Search for the cell housing the specified text and yield its (x, y) center coordinate. 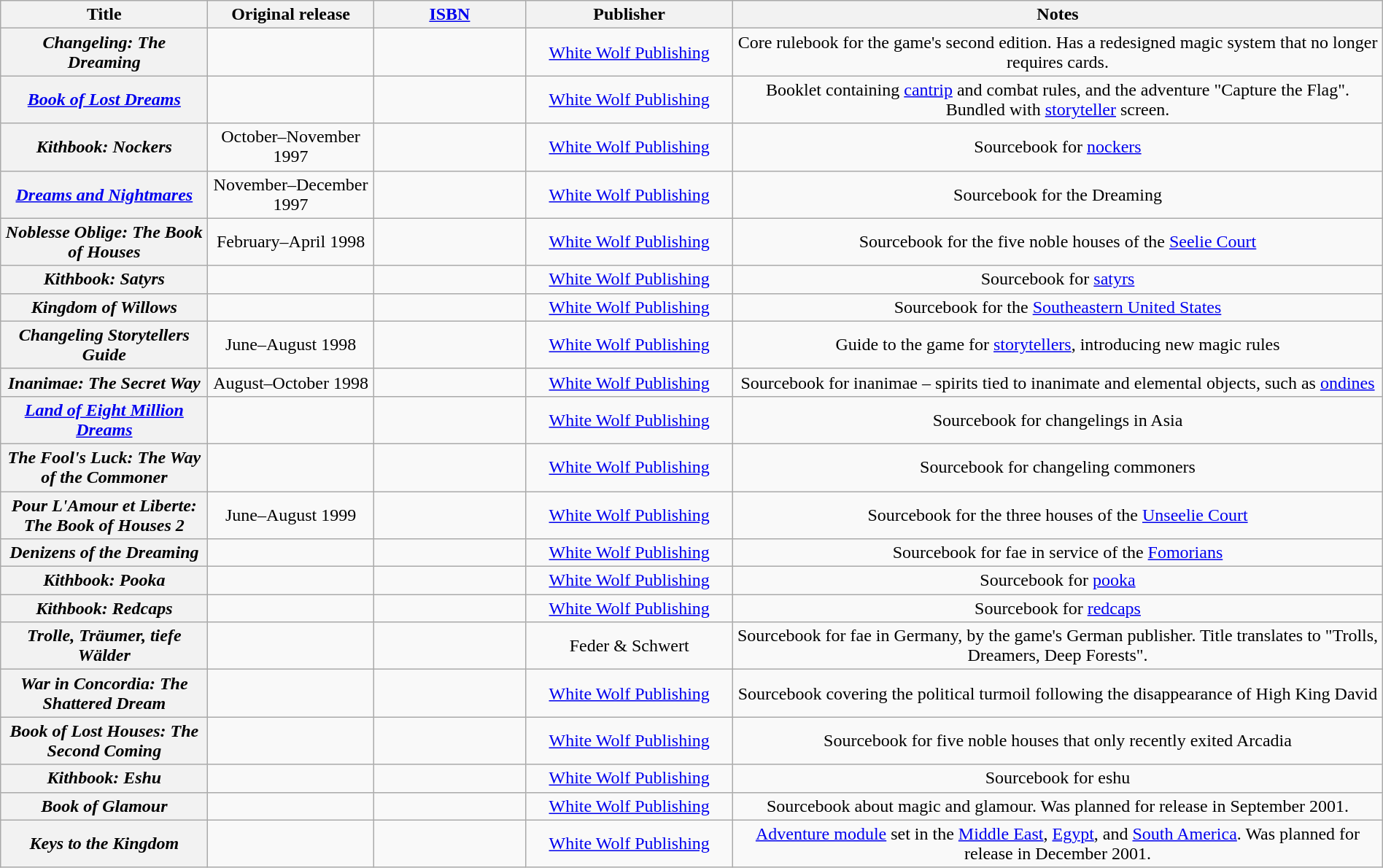
February–April 1998 (290, 242)
Kithbook: Satyrs (104, 279)
Sourcebook for eshu (1058, 778)
Sourcebook about magic and glamour. Was planned for release in September 2001. (1058, 806)
Kithbook: Nockers (104, 147)
War in Concordia: The Shattered Dream (104, 693)
Sourcebook for the Southeastern United States (1058, 307)
Booklet containing cantrip and combat rules, and the adventure "Capture the Flag". Bundled with storyteller screen. (1058, 99)
Book of Lost Houses: The Second Coming (104, 741)
Land of Eight Million Dreams (104, 420)
Denizens of the Dreaming (104, 553)
Sourcebook for pooka (1058, 581)
Book of Glamour (104, 806)
Kingdom of Willows (104, 307)
Kithbook: Pooka (104, 581)
Sourcebook for the five noble houses of the Seelie Court (1058, 242)
Guide to the game for storytellers, introducing new magic rules (1058, 344)
Sourcebook for changelings in Asia (1058, 420)
Changeling Storytellers Guide (104, 344)
August–October 1998 (290, 382)
Sourcebook for fae in Germany, by the game's German publisher. Title translates to "Trolls, Dreamers, Deep Forests". (1058, 646)
Publisher (629, 15)
October–November 1997 (290, 147)
June–August 1998 (290, 344)
Sourcebook covering the political turmoil following the disappearance of High King David (1058, 693)
Kithbook: Eshu (104, 778)
Sourcebook for redcaps (1058, 608)
Sourcebook for nockers (1058, 147)
Sourcebook for satyrs (1058, 279)
Trolle, Träumer, tiefe Wälder (104, 646)
Core rulebook for the game's second edition. Has a redesigned magic system that no longer requires cards. (1058, 53)
Title (104, 15)
Changeling: The Dreaming (104, 53)
Feder & Schwert (629, 646)
Kithbook: Redcaps (104, 608)
Keys to the Kingdom (104, 843)
June–August 1999 (290, 515)
Pour L'Amour et Liberte: The Book of Houses 2 (104, 515)
Sourcebook for fae in service of the Fomorians (1058, 553)
Sourcebook for changeling commoners (1058, 467)
Dreams and Nightmares (104, 194)
November–December 1997 (290, 194)
Inanimae: The Secret Way (104, 382)
ISBN (449, 15)
Noblesse Oblige: The Book of Houses (104, 242)
Sourcebook for five noble houses that only recently exited Arcadia (1058, 741)
Sourcebook for the Dreaming (1058, 194)
Sourcebook for inanimae – spirits tied to inanimate and elemental objects, such as ondines (1058, 382)
Original release (290, 15)
Adventure module set in the Middle East, Egypt, and South America. Was planned for release in December 2001. (1058, 843)
Notes (1058, 15)
Sourcebook for the three houses of the Unseelie Court (1058, 515)
The Fool's Luck: The Way of the Commoner (104, 467)
Book of Lost Dreams (104, 99)
